Pinpoint the cell where the given text exists, returning its (X, Y) midpoint coordinate. 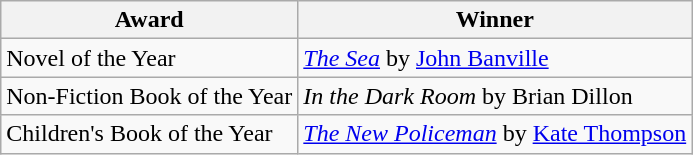
Non-Fiction Book of the Year (150, 96)
The New Policeman by Kate Thompson (495, 134)
Award (150, 20)
Children's Book of the Year (150, 134)
Winner (495, 20)
In the Dark Room by Brian Dillon (495, 96)
Novel of the Year (150, 58)
The Sea by John Banville (495, 58)
